Provide the (x, y) coordinate of the cell's center where the given text is located.  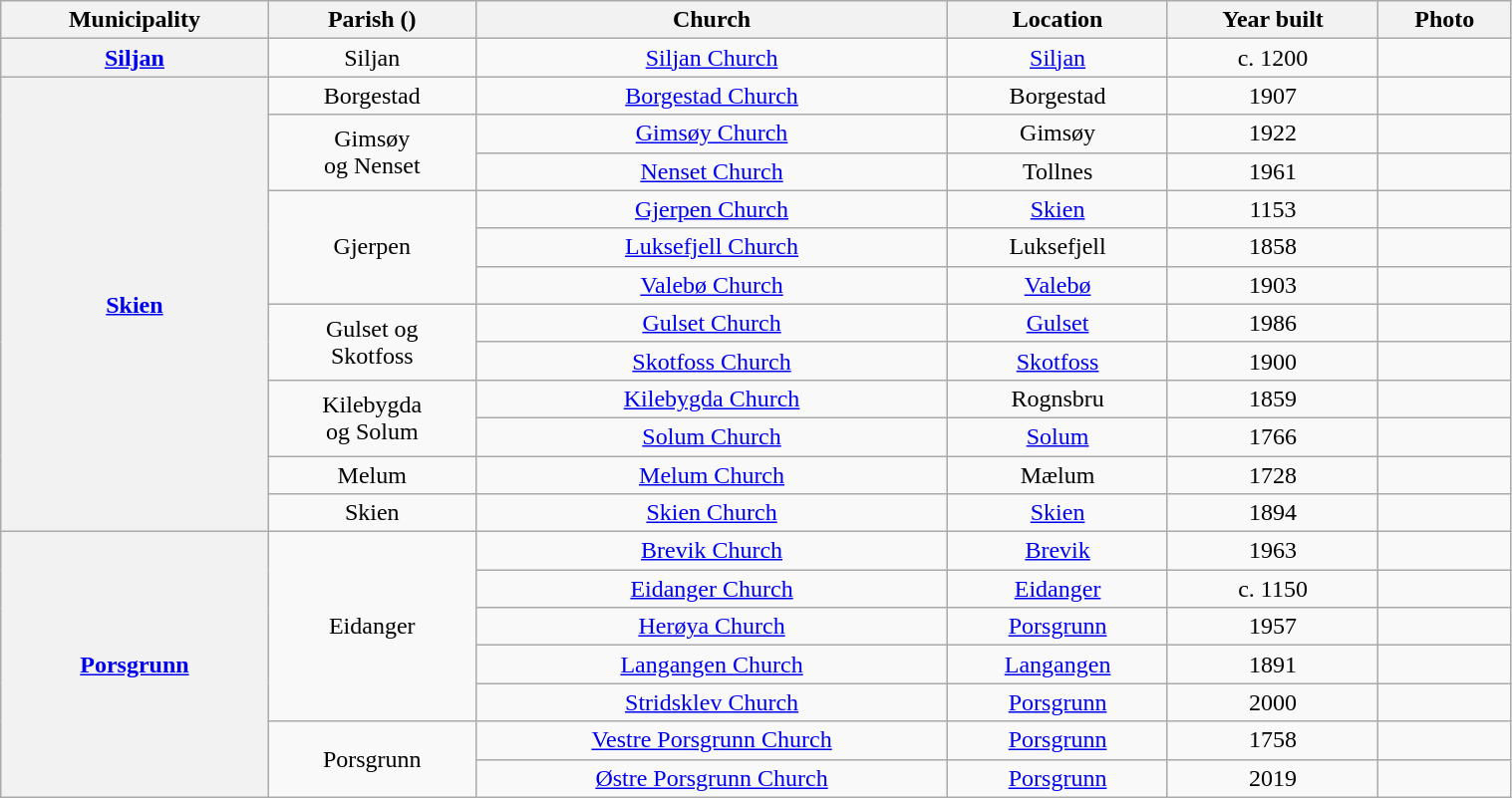
Luksefjell (1058, 247)
Valebø Church (712, 285)
Parish () (372, 20)
Solum Church (712, 436)
Municipality (135, 20)
2019 (1272, 778)
Gulset (1058, 323)
Kilebygda Church (712, 399)
Gimsøy Church (712, 133)
c. 1150 (1272, 589)
Gulset ogSkotfoss (372, 342)
Østre Porsgrunn Church (712, 778)
1766 (1272, 436)
1894 (1272, 513)
Gimsøy (1058, 133)
1957 (1272, 627)
Siljan Church (712, 58)
Gimsøyog Nenset (372, 152)
Skotfoss (1058, 361)
c. 1200 (1272, 58)
Nenset Church (712, 171)
1153 (1272, 209)
Photo (1445, 20)
Solum (1058, 436)
Church (712, 20)
1922 (1272, 133)
Rognsbru (1058, 399)
1891 (1272, 665)
1858 (1272, 247)
1728 (1272, 475)
Skien Church (712, 513)
Luksefjell Church (712, 247)
Eidanger Church (712, 589)
Herøya Church (712, 627)
Langangen (1058, 665)
Gulset Church (712, 323)
Brevik Church (712, 551)
Borgestad Church (712, 96)
1859 (1272, 399)
1900 (1272, 361)
1758 (1272, 740)
1986 (1272, 323)
Vestre Porsgrunn Church (712, 740)
Melum (372, 475)
Valebø (1058, 285)
1963 (1272, 551)
Gjerpen (372, 247)
1961 (1272, 171)
Tollnes (1058, 171)
1903 (1272, 285)
Gjerpen Church (712, 209)
2000 (1272, 702)
Year built (1272, 20)
Mælum (1058, 475)
Langangen Church (712, 665)
Skotfoss Church (712, 361)
Kilebygdaog Solum (372, 417)
Melum Church (712, 475)
Brevik (1058, 551)
Location (1058, 20)
Stridsklev Church (712, 702)
1907 (1272, 96)
